From the cell containing the given text, extract its center point as [x, y] coordinate. 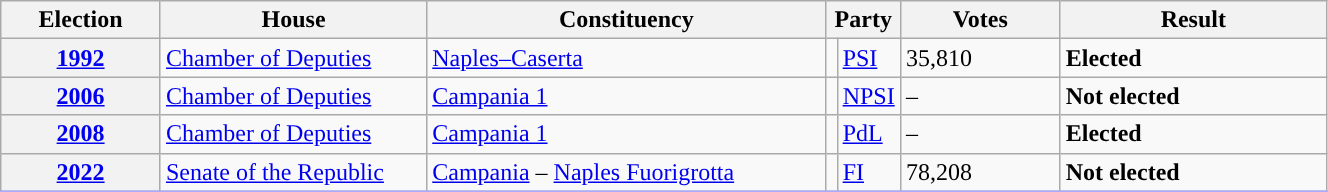
Naples–Caserta [626, 58]
PSI [868, 58]
Votes [980, 20]
NPSI [868, 96]
35,810 [980, 58]
House [293, 20]
78,208 [980, 172]
Election [81, 20]
FI [868, 172]
Senate of the Republic [293, 172]
2022 [81, 172]
Constituency [626, 20]
2006 [81, 96]
2008 [81, 134]
PdL [868, 134]
Result [1193, 20]
Party [863, 20]
1992 [81, 58]
Campania – Naples Fuorigrotta [626, 172]
